Output the (x, y) coordinate of the center of the cell containing the given text.  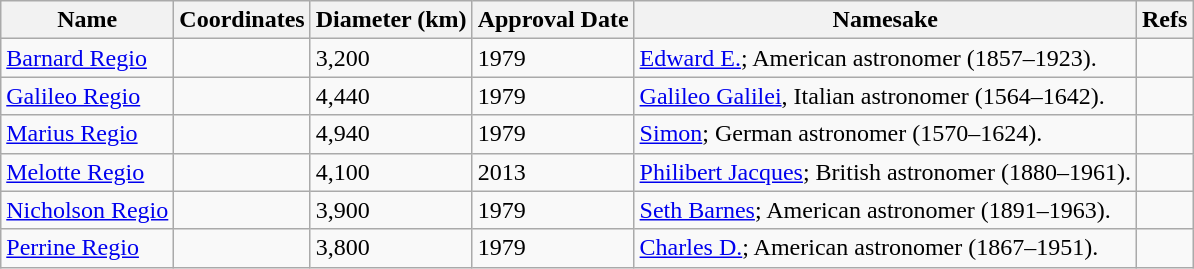
4,940 (391, 134)
Melotte Regio (88, 172)
3,800 (391, 248)
Simon; German astronomer (1570–1624). (885, 134)
Galileo Regio (88, 96)
Name (88, 20)
3,200 (391, 58)
Philibert Jacques; British astronomer (1880–1961). (885, 172)
Galileo Galilei, Italian astronomer (1564–1642). (885, 96)
Perrine Regio (88, 248)
Nicholson Regio (88, 210)
3,900 (391, 210)
4,440 (391, 96)
Marius Regio (88, 134)
Refs (1164, 20)
Namesake (885, 20)
Diameter (km) (391, 20)
Barnard Regio (88, 58)
Edward E.; American astronomer (1857–1923). (885, 58)
Approval Date (553, 20)
Seth Barnes; American astronomer (1891–1963). (885, 210)
2013 (553, 172)
Charles D.; American astronomer (1867–1951). (885, 248)
Coordinates (242, 20)
4,100 (391, 172)
